Find where the given text appears and provide that cell's center as [X, Y] coordinate. 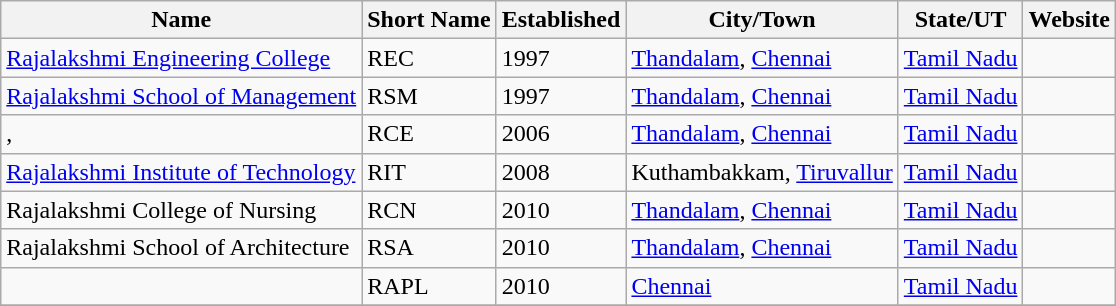
RSA [429, 248]
Chennai [762, 286]
RCN [429, 210]
Website [1069, 20]
Kuthambakkam, Tiruvallur [762, 172]
Rajalakshmi Engineering College [182, 58]
Rajalakshmi Institute of Technology [182, 172]
RAPL [429, 286]
Established [561, 20]
Rajalakshmi School of Architecture [182, 248]
RCE [429, 134]
Short Name [429, 20]
RSM [429, 96]
Rajalakshmi College of Nursing [182, 210]
Rajalakshmi School of Management [182, 96]
, [182, 134]
RIT [429, 172]
2006 [561, 134]
City/Town [762, 20]
REC [429, 58]
Name [182, 20]
State/UT [960, 20]
2008 [561, 172]
